Locate the cell with the specified text and output its [X, Y] center coordinate. 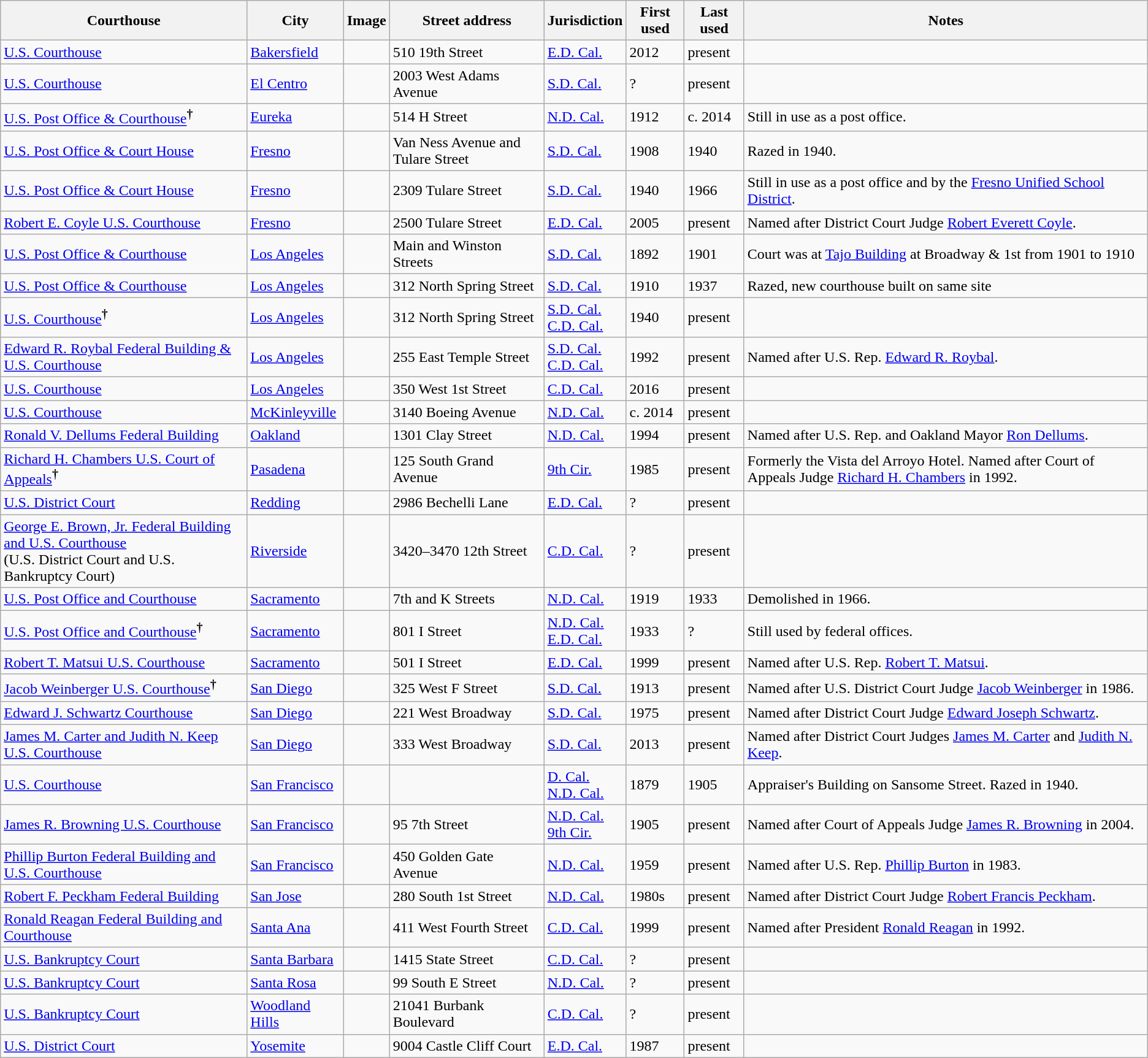
280 South 1st Street [467, 896]
1910 [655, 286]
333 West Broadway [467, 745]
2986 Bechelli Lane [467, 503]
Courthouse [124, 21]
21041 Burbank Boulevard [467, 1014]
Named after District Court Judge Robert Everett Coyle. [946, 223]
Ronald Reagan Federal Building and Courthouse [124, 927]
Jurisdiction [585, 21]
Last used [714, 21]
2012 [655, 52]
James M. Carter and Judith N. Keep U.S. Courthouse [124, 745]
99 South E Street [467, 983]
Image [367, 21]
Still used by federal offices. [946, 631]
Ronald V. Dellums Federal Building [124, 435]
1994 [655, 435]
Named after U.S. Rep. Robert T. Matsui. [946, 662]
D. Cal.N.D. Cal. [585, 785]
1912 [655, 118]
1959 [655, 865]
Phillip Burton Federal Building and U.S. Courthouse [124, 865]
Oakland [296, 435]
1892 [655, 254]
Main and Winston Streets [467, 254]
Santa Ana [296, 927]
Robert F. Peckham Federal Building [124, 896]
Woodland Hills [296, 1014]
City [296, 21]
350 West 1st Street [467, 389]
411 West Fourth Street [467, 927]
Named after District Court Judge Robert Francis Peckham. [946, 896]
Named after President Ronald Reagan in 1992. [946, 927]
San Jose [296, 896]
7th and K Streets [467, 599]
El Centro [296, 83]
Notes [946, 21]
Named after U.S. Rep. and Oakland Mayor Ron Dellums. [946, 435]
1919 [655, 599]
1966 [714, 191]
Riverside [296, 551]
1975 [655, 713]
1415 State Street [467, 959]
Razed in 1940. [946, 151]
Appraiser's Building on Sansome Street. Razed in 1940. [946, 785]
Santa Rosa [296, 983]
Named after District Court Judges James M. Carter and Judith N. Keep. [946, 745]
Named after District Court Judge Edward Joseph Schwartz. [946, 713]
U.S. Courthouse† [124, 318]
3420–3470 12th Street [467, 551]
1985 [655, 469]
1937 [714, 286]
Still in use as a post office and by the Fresno Unified School District. [946, 191]
450 Golden Gate Avenue [467, 865]
Edward R. Roybal Federal Building & U.S. Courthouse [124, 357]
2005 [655, 223]
95 7th Street [467, 824]
Named after U.S. Rep. Phillip Burton in 1983. [946, 865]
Razed, new courthouse built on same site [946, 286]
1901 [714, 254]
1980s [655, 896]
2003 West Adams Avenue [467, 83]
First used [655, 21]
Bakersfield [296, 52]
N.D. Cal.9th Cir. [585, 824]
U.S. Post Office & Courthouse† [124, 118]
221 West Broadway [467, 713]
Edward J. Schwartz Courthouse [124, 713]
1908 [655, 151]
Jacob Weinberger U.S. Courthouse† [124, 688]
Still in use as a post office. [946, 118]
1992 [655, 357]
2500 Tulare Street [467, 223]
1879 [655, 785]
2013 [655, 745]
Van Ness Avenue and Tulare Street [467, 151]
N.D. Cal.E.D. Cal. [585, 631]
1301 Clay Street [467, 435]
Redding [296, 503]
James R. Browning U.S. Courthouse [124, 824]
Pasadena [296, 469]
Named after U.S. District Court Judge Jacob Weinberger in 1986. [946, 688]
9004 Castle Cliff Court [467, 1046]
Street address [467, 21]
Richard H. Chambers U.S. Court of Appeals† [124, 469]
514 H Street [467, 118]
U.S. Post Office and Courthouse† [124, 631]
2309 Tulare Street [467, 191]
2016 [655, 389]
Demolished in 1966. [946, 599]
Named after Court of Appeals Judge James R. Browning in 2004. [946, 824]
255 East Temple Street [467, 357]
125 South Grand Avenue [467, 469]
510 19th Street [467, 52]
McKinleyville [296, 412]
Yosemite [296, 1046]
501 I Street [467, 662]
325 West F Street [467, 688]
801 I Street [467, 631]
Robert E. Coyle U.S. Courthouse [124, 223]
1913 [655, 688]
U.S. Post Office and Courthouse [124, 599]
Santa Barbara [296, 959]
3140 Boeing Avenue [467, 412]
Court was at Tajo Building at Broadway & 1st from 1901 to 1910 [946, 254]
Robert T. Matsui U.S. Courthouse [124, 662]
1987 [655, 1046]
9th Cir. [585, 469]
Named after U.S. Rep. Edward R. Roybal. [946, 357]
Eureka [296, 118]
George E. Brown, Jr. Federal Building and U.S. Courthouse(U.S. District Court and U.S. Bankruptcy Court) [124, 551]
Formerly the Vista del Arroyo Hotel. Named after Court of Appeals Judge Richard H. Chambers in 1992. [946, 469]
